Capture the cell that displays the provided text and extract its (x, y) central coordinate. 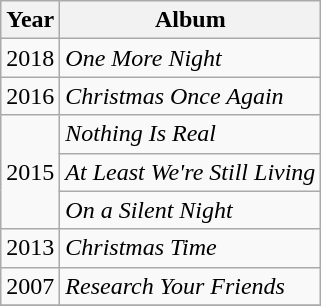
One More Night (190, 58)
On a Silent Night (190, 210)
2007 (30, 286)
Christmas Once Again (190, 96)
2016 (30, 96)
Year (30, 20)
Album (190, 20)
Research Your Friends (190, 286)
2013 (30, 248)
Nothing Is Real (190, 134)
Christmas Time (190, 248)
2015 (30, 172)
At Least We're Still Living (190, 172)
2018 (30, 58)
